Pinpoint the cell where the given text exists, returning its (X, Y) midpoint coordinate. 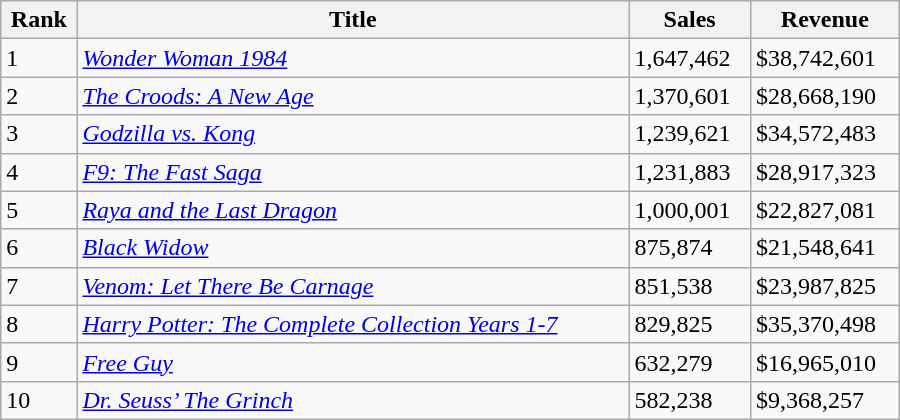
$22,827,081 (824, 210)
Godzilla vs. Kong (353, 134)
$35,370,498 (824, 324)
Raya and the Last Dragon (353, 210)
829,825 (690, 324)
875,874 (690, 248)
8 (39, 324)
Title (353, 20)
$23,987,825 (824, 286)
1 (39, 58)
$28,917,323 (824, 172)
$34,572,483 (824, 134)
1,231,883 (690, 172)
$9,368,257 (824, 400)
7 (39, 286)
$28,668,190 (824, 96)
632,279 (690, 362)
$21,548,641 (824, 248)
The Croods: A New Age (353, 96)
1,647,462 (690, 58)
Wonder Woman 1984 (353, 58)
F9: The Fast Saga (353, 172)
5 (39, 210)
Venom: Let There Be Carnage (353, 286)
Black Widow (353, 248)
1,239,621 (690, 134)
2 (39, 96)
Harry Potter: The Complete Collection Years 1-7 (353, 324)
Revenue (824, 20)
582,238 (690, 400)
10 (39, 400)
$38,742,601 (824, 58)
1,000,001 (690, 210)
851,538 (690, 286)
Dr. Seuss’ The Grinch (353, 400)
4 (39, 172)
$16,965,010 (824, 362)
6 (39, 248)
Rank (39, 20)
9 (39, 362)
3 (39, 134)
Sales (690, 20)
Free Guy (353, 362)
1,370,601 (690, 96)
